For the text-containing cell, return its midpoint in [x, y] coordinate format. 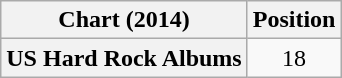
US Hard Rock Albums [124, 58]
Chart (2014) [124, 20]
18 [294, 58]
Position [294, 20]
